Search for the cell housing the specified text and yield its [X, Y] center coordinate. 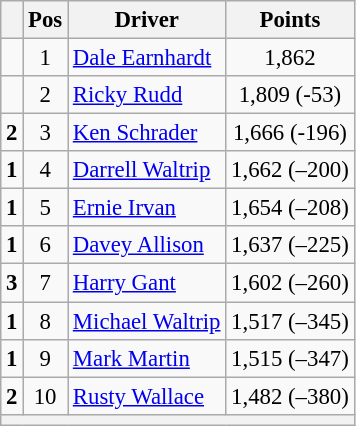
Rusty Wallace [147, 396]
Points [290, 20]
1,482 (–380) [290, 396]
1,637 (–225) [290, 245]
Darrell Waltrip [147, 170]
Mark Martin [147, 358]
1,662 (–200) [290, 170]
5 [46, 208]
10 [46, 396]
1,517 (–345) [290, 321]
1,809 (-53) [290, 95]
Dale Earnhardt [147, 58]
Michael Waltrip [147, 321]
Driver [147, 20]
1,666 (-196) [290, 133]
1,602 (–260) [290, 283]
1,515 (–347) [290, 358]
Ricky Rudd [147, 95]
Davey Allison [147, 245]
6 [46, 245]
Ernie Irvan [147, 208]
Harry Gant [147, 283]
1,862 [290, 58]
9 [46, 358]
4 [46, 170]
Pos [46, 20]
7 [46, 283]
8 [46, 321]
1,654 (–208) [290, 208]
Ken Schrader [147, 133]
